Locate the cell with the specified text and output its (x, y) center coordinate. 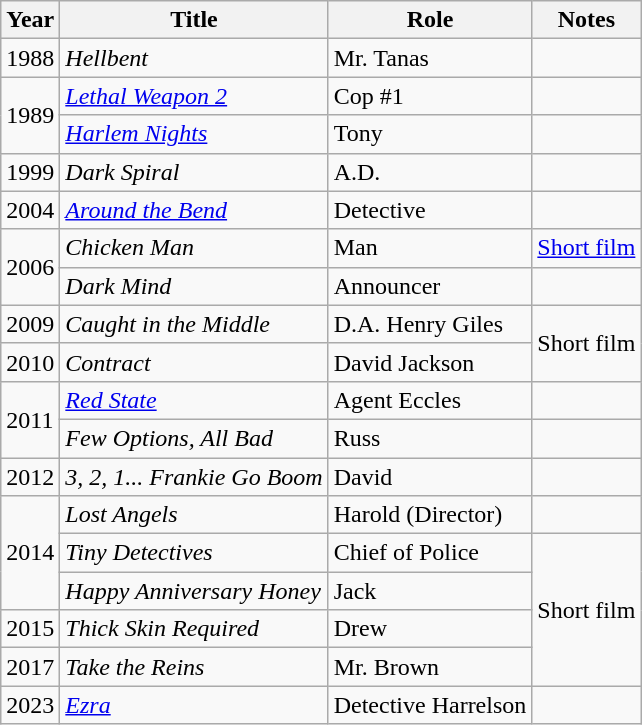
1989 (30, 115)
David Jackson (430, 362)
D.A. Henry Giles (430, 324)
Thick Skin Required (194, 629)
Agent Eccles (430, 400)
Tony (430, 134)
Happy Anniversary Honey (194, 591)
A.D. (430, 172)
Year (30, 20)
Man (430, 248)
2023 (30, 705)
Take the Reins (194, 667)
Tiny Detectives (194, 553)
2015 (30, 629)
2009 (30, 324)
Harold (Director) (430, 515)
Drew (430, 629)
Mr. Brown (430, 667)
2014 (30, 553)
Red State (194, 400)
Detective (430, 210)
Few Options, All Bad (194, 438)
1988 (30, 58)
Caught in the Middle (194, 324)
2004 (30, 210)
2006 (30, 267)
Dark Mind (194, 286)
2017 (30, 667)
2010 (30, 362)
Dark Spiral (194, 172)
Hellbent (194, 58)
2012 (30, 477)
Chicken Man (194, 248)
David (430, 477)
Role (430, 20)
Lethal Weapon 2 (194, 96)
Announcer (430, 286)
Contract (194, 362)
Harlem Nights (194, 134)
Mr. Tanas (430, 58)
Around the Bend (194, 210)
Ezra (194, 705)
Lost Angels (194, 515)
Detective Harrelson (430, 705)
3, 2, 1... Frankie Go Boom (194, 477)
Cop #1 (430, 96)
2011 (30, 419)
Title (194, 20)
Chief of Police (430, 553)
1999 (30, 172)
Jack (430, 591)
Notes (586, 20)
Russ (430, 438)
